Capture the cell that displays the provided text and extract its [x, y] central coordinate. 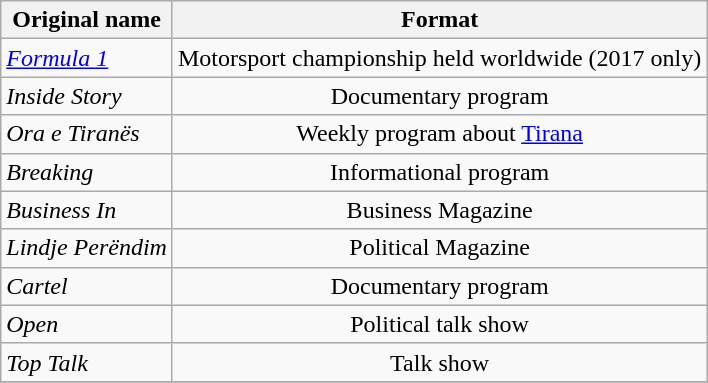
Political Magazine [439, 248]
Lindje Perëndim [87, 248]
Inside Story [87, 96]
Breaking [87, 172]
Business In [87, 210]
Formula 1 [87, 58]
Cartel [87, 286]
Original name [87, 20]
Business Magazine [439, 210]
Open [87, 324]
Format [439, 20]
Talk show [439, 362]
Motorsport championship held worldwide (2017 only) [439, 58]
Top Talk [87, 362]
Informational program [439, 172]
Ora e Tiranës [87, 134]
Political talk show [439, 324]
Weekly program about Tirana [439, 134]
